Capture the cell that displays the provided text and extract its [x, y] central coordinate. 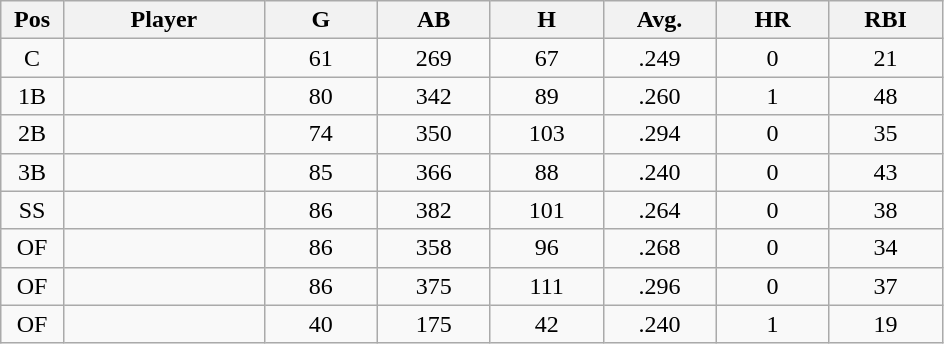
21 [886, 58]
Player [164, 20]
80 [320, 96]
38 [886, 210]
85 [320, 172]
G [320, 20]
34 [886, 248]
.294 [660, 134]
382 [434, 210]
2B [32, 134]
.249 [660, 58]
89 [546, 96]
358 [434, 248]
42 [546, 324]
.260 [660, 96]
AB [434, 20]
Avg. [660, 20]
88 [546, 172]
HR [772, 20]
3B [32, 172]
37 [886, 286]
Pos [32, 20]
19 [886, 324]
.264 [660, 210]
350 [434, 134]
35 [886, 134]
366 [434, 172]
96 [546, 248]
.296 [660, 286]
175 [434, 324]
H [546, 20]
48 [886, 96]
101 [546, 210]
40 [320, 324]
103 [546, 134]
375 [434, 286]
SS [32, 210]
111 [546, 286]
1B [32, 96]
.268 [660, 248]
43 [886, 172]
74 [320, 134]
269 [434, 58]
C [32, 58]
67 [546, 58]
RBI [886, 20]
342 [434, 96]
61 [320, 58]
